Detect which cell encompasses the target text, then output its (x, y) center coordinate. 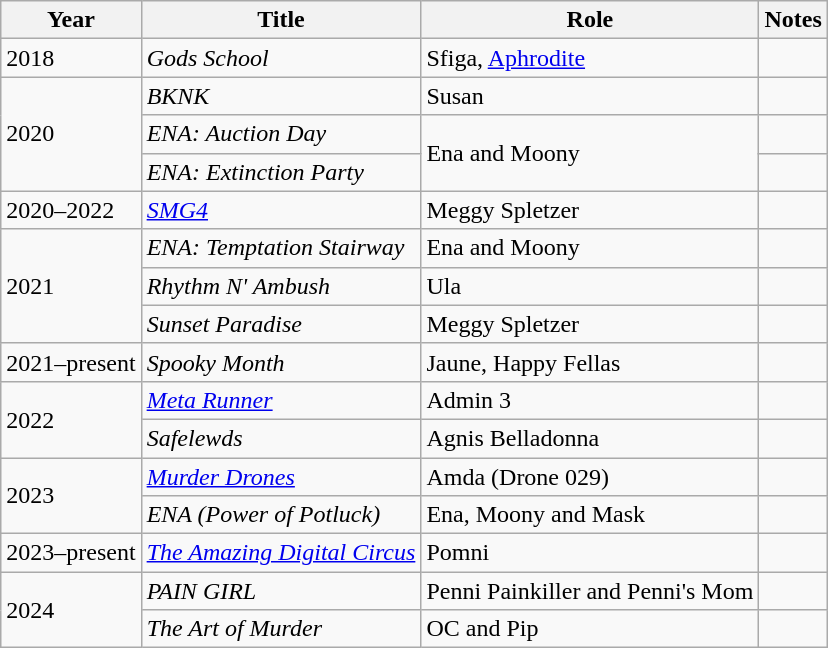
ENA: Extinction Party (281, 172)
2020–2022 (71, 210)
Rhythm N' Ambush (281, 286)
Sfiga, Aphrodite (590, 58)
Pomni (590, 553)
2018 (71, 58)
OC and Pip (590, 629)
Gods School (281, 58)
ENA (Power of Potluck) (281, 515)
Safelewds (281, 438)
Agnis Belladonna (590, 438)
2024 (71, 610)
Role (590, 20)
2021–present (71, 362)
Notes (793, 20)
Meta Runner (281, 400)
Year (71, 20)
2021 (71, 286)
Murder Drones (281, 477)
Amda (Drone 029) (590, 477)
2020 (71, 134)
Spooky Month (281, 362)
ENA: Temptation Stairway (281, 248)
SMG4 (281, 210)
Sunset Paradise (281, 324)
Susan (590, 96)
The Amazing Digital Circus (281, 553)
Ula (590, 286)
Admin 3 (590, 400)
Title (281, 20)
2023 (71, 496)
2023–present (71, 553)
Ena, Moony and Mask (590, 515)
Jaune, Happy Fellas (590, 362)
PAIN GIRL (281, 591)
2022 (71, 419)
Penni Painkiller and Penni's Mom (590, 591)
BKNK (281, 96)
The Art of Murder (281, 629)
ENA: Auction Day (281, 134)
